Pinpoint the cell where the given text exists, returning its [X, Y] midpoint coordinate. 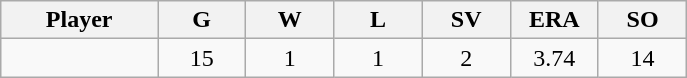
3.74 [554, 58]
SV [466, 20]
L [378, 20]
2 [466, 58]
W [290, 20]
SO [642, 20]
G [202, 20]
15 [202, 58]
ERA [554, 20]
14 [642, 58]
Player [80, 20]
